Pinpoint the cell where the given text exists, returning its (x, y) midpoint coordinate. 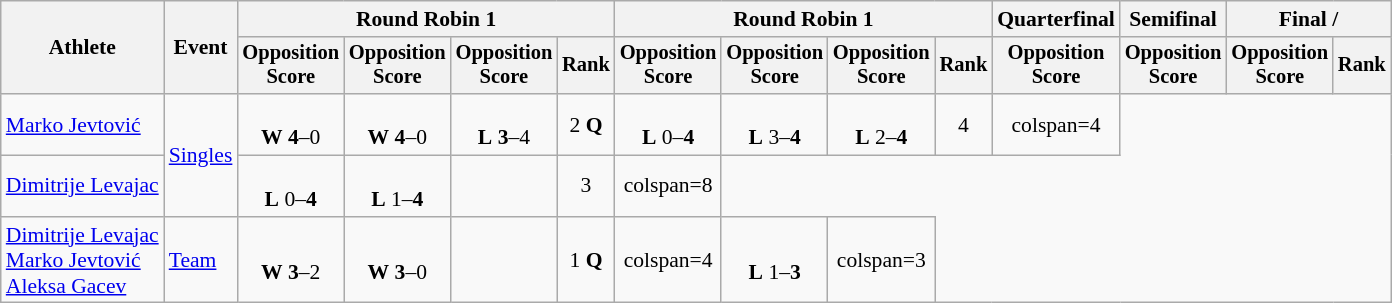
colspan=4 (1056, 124)
Marko Jevtović (82, 124)
Athlete (82, 48)
Semifinal (1174, 19)
Final / (1308, 19)
Quarterfinal (1056, 19)
4 (964, 124)
Event (201, 48)
L 1–4 (398, 186)
2 Q (586, 124)
Dimitrije Levajac (82, 186)
3 (586, 186)
colspan=8 (668, 186)
L 2–4 (882, 124)
Singles (201, 155)
